Identify which cell holds the provided text, then report its [x, y] central coordinate. 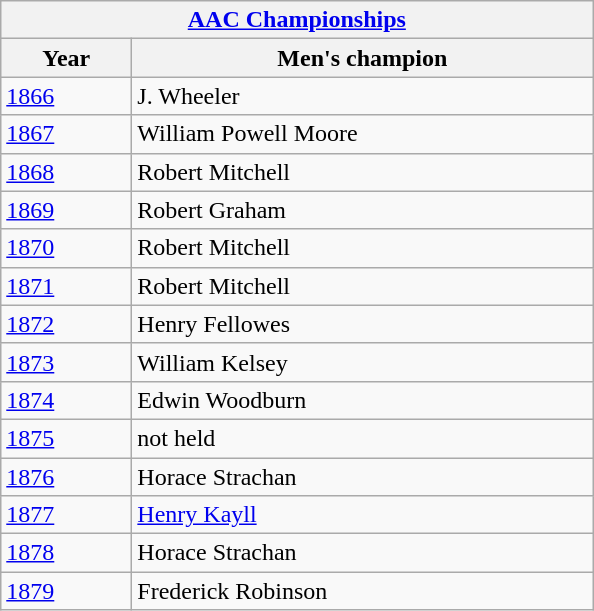
AAC Championships [297, 20]
1866 [66, 96]
1875 [66, 438]
Frederick Robinson [362, 591]
1877 [66, 515]
1870 [66, 248]
1867 [66, 134]
Henry Kayll [362, 515]
1868 [66, 172]
1876 [66, 477]
William Kelsey [362, 362]
J. Wheeler [362, 96]
1873 [66, 362]
1871 [66, 286]
1869 [66, 210]
1878 [66, 553]
1874 [66, 400]
William Powell Moore [362, 134]
Robert Graham [362, 210]
1879 [66, 591]
Men's champion [362, 58]
Year [66, 58]
Henry Fellowes [362, 324]
Edwin Woodburn [362, 400]
1872 [66, 324]
not held [362, 438]
